Return the (X, Y) coordinate for the center point of the cell that contains the specified text.  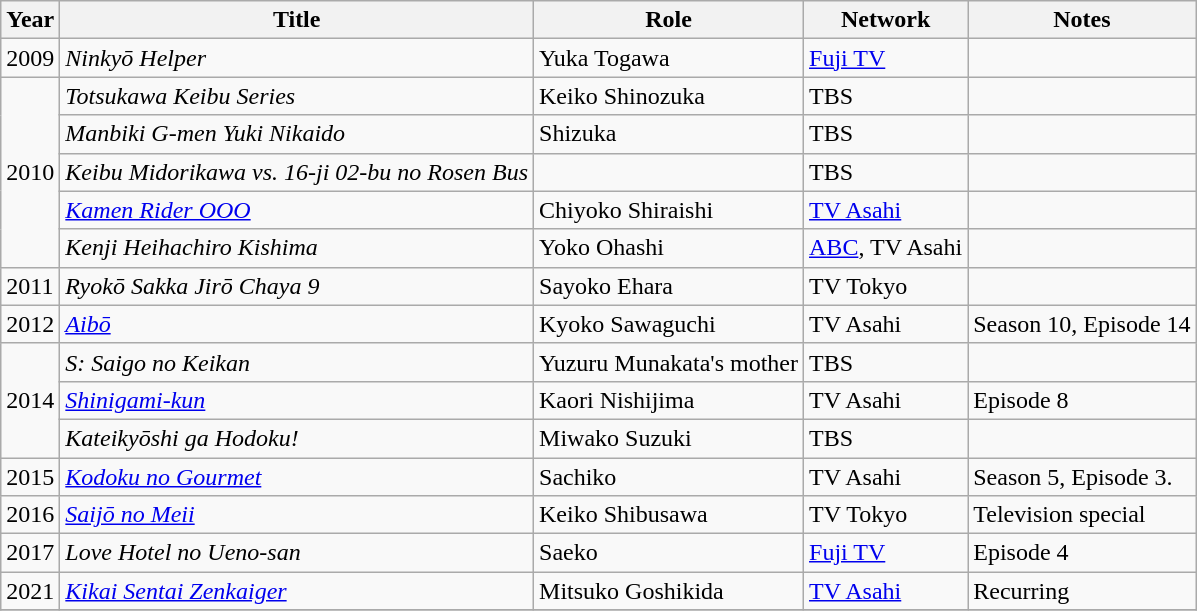
Notes (1082, 20)
Mitsuko Goshikida (669, 591)
Network (886, 20)
Recurring (1082, 591)
2017 (30, 553)
Yoko Ohashi (669, 248)
Chiyoko Shiraishi (669, 210)
Kenji Heihachiro Kishima (297, 248)
Kikai Sentai Zenkaiger (297, 591)
Love Hotel no Ueno-san (297, 553)
Ninkyō Helper (297, 58)
Kaori Nishijima (669, 400)
Keibu Midorikawa vs. 16-ji 02-bu no Rosen Bus (297, 172)
Saijō no Meii (297, 515)
2009 (30, 58)
Episode 8 (1082, 400)
Kamen Rider OOO (297, 210)
ABC, TV Asahi (886, 248)
S: Saigo no Keikan (297, 362)
Season 10, Episode 14 (1082, 324)
Miwako Suzuki (669, 438)
Sachiko (669, 477)
Totsukawa Keibu Series (297, 96)
2010 (30, 172)
Yuka Togawa (669, 58)
Episode 4 (1082, 553)
Yuzuru Munakata's mother (669, 362)
Keiko Shinozuka (669, 96)
Kodoku no Gourmet (297, 477)
Aibō (297, 324)
Shinigami-kun (297, 400)
Sayoko Ehara (669, 286)
Kateikyōshi ga Hodoku! (297, 438)
Shizuka (669, 134)
Manbiki G-men Yuki Nikaido (297, 134)
Saeko (669, 553)
Television special (1082, 515)
2011 (30, 286)
Ryokō Sakka Jirō Chaya 9 (297, 286)
Keiko Shibusawa (669, 515)
Role (669, 20)
Kyoko Sawaguchi (669, 324)
2012 (30, 324)
2015 (30, 477)
2014 (30, 400)
Year (30, 20)
2016 (30, 515)
Title (297, 20)
2021 (30, 591)
Season 5, Episode 3. (1082, 477)
